Locate the cell with the specified text and output its (x, y) center coordinate. 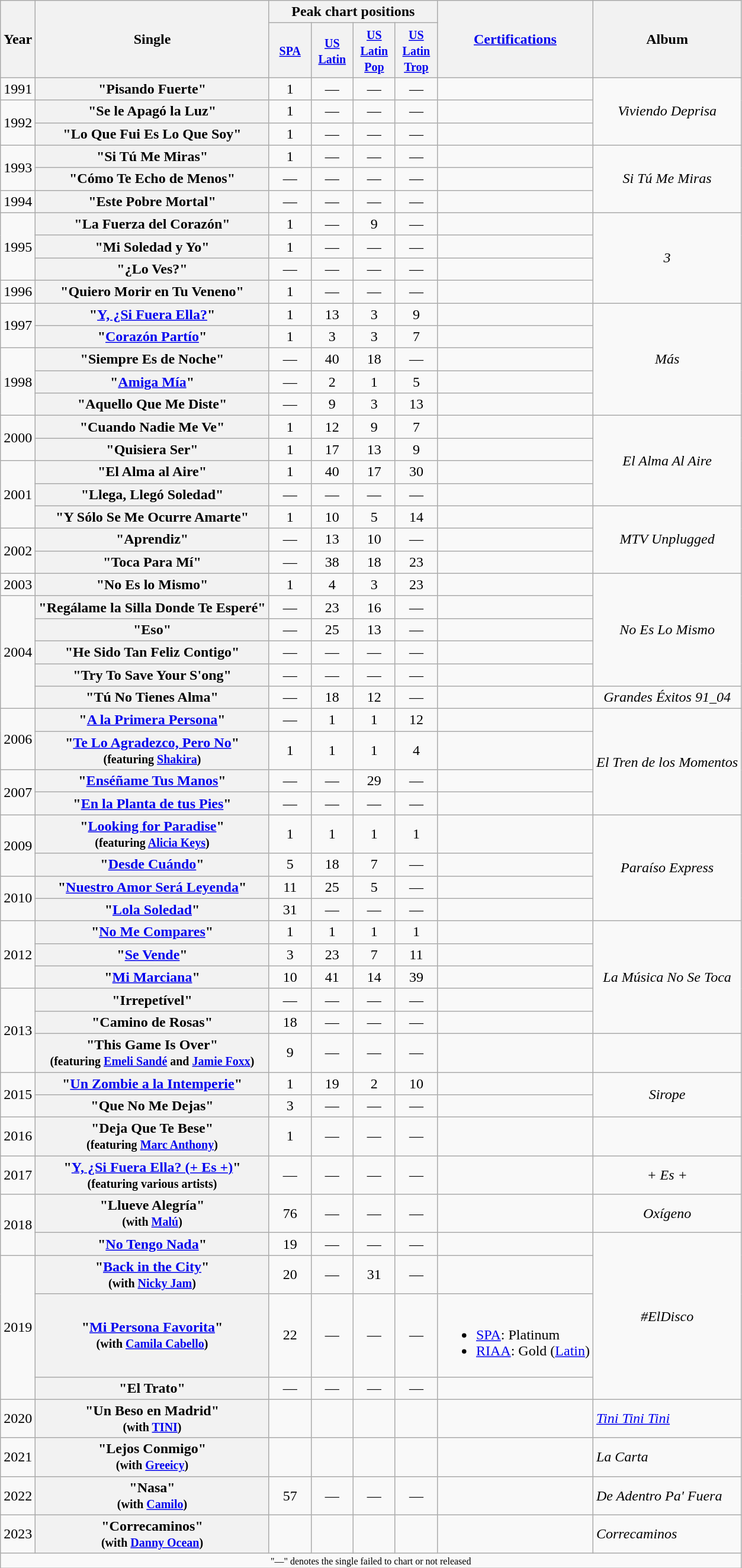
"No Me Compares" (152, 932)
"Siempre Es de Noche" (152, 359)
"A la Primera Persona" (152, 720)
"Try To Save Your S'ong" (152, 674)
38 (332, 562)
"Y Sólo Se Me Ocurre Amarte" (152, 517)
"Nuestro Amor Será Leyenda" (152, 887)
1998 (18, 382)
La Música No Se Toca (667, 977)
De Adentro Pa' Fuera (667, 1496)
Single (152, 39)
"La Fuerza del Corazón" (152, 224)
"Irrepetível" (152, 1000)
2004 (18, 652)
"Correcaminos"(with Danny Ocean) (152, 1534)
"El Alma al Aire" (152, 472)
20 (290, 1274)
"Mi Marciana" (152, 977)
"Se Vende" (152, 955)
2001 (18, 494)
Year (18, 39)
"Pisando Fuerte" (152, 89)
"Looking for Paradise"(featuring Alicia Keys) (152, 834)
2009 (18, 846)
1995 (18, 246)
2013 (18, 1030)
57 (290, 1496)
Album (667, 39)
1996 (18, 291)
Si Tú Me Miras (667, 179)
2006 (18, 739)
"Corazón Partío" (152, 337)
2007 (18, 792)
USLatinTrop (416, 50)
"Lola Soledad" (152, 910)
2003 (18, 584)
"Llega, Llegó Soledad" (152, 494)
No Es Lo Mismo (667, 629)
"Un Beso en Madrid"(with TINI) (152, 1419)
1993 (18, 168)
"Y, ¿Si Fuera Ella?" (152, 314)
"Aprendiz" (152, 539)
"Que No Me Dejas" (152, 1106)
El Tren de los Momentos (667, 761)
US Latin (332, 50)
"Mi Soledad y Yo" (152, 246)
2023 (18, 1534)
"Cuando Nadie Me Ve" (152, 427)
USLatin Pop (374, 50)
2010 (18, 898)
"Regálame la Silla Donde Te Esperé" (152, 607)
"No Es lo Mismo" (152, 584)
2002 (18, 551)
2016 (18, 1137)
"Toca Para Mí" (152, 562)
"Camino de Rosas" (152, 1022)
"Lo Que Fui Es Lo Que Soy" (152, 134)
"Aquello Que Me Diste" (152, 404)
"No Tengo Nada" (152, 1244)
"Te Lo Agradezco, Pero No"(featuring Shakira) (152, 751)
Oxígeno (667, 1214)
30 (416, 472)
"¿Lo Ves?" (152, 269)
"El Trato" (152, 1388)
76 (290, 1214)
Peak chart positions (353, 12)
1991 (18, 89)
#ElDisco (667, 1316)
"Back in the City"(with Nicky Jam) (152, 1274)
22 (290, 1335)
Paraíso Express (667, 868)
Grandes Éxitos 91_04 (667, 698)
Tini Tini Tini (667, 1419)
"Tú No Tienes Alma" (152, 698)
1997 (18, 326)
2022 (18, 1496)
2020 (18, 1419)
1994 (18, 201)
+ Es + (667, 1175)
"Quisiera Ser" (152, 449)
29 (374, 781)
"Nasa"(with Camilo) (152, 1496)
La Carta (667, 1457)
2018 (18, 1225)
SPA: PlatinumRIAA: Gold (Latin) (515, 1335)
"Lejos Conmigo"(with Greeicy) (152, 1457)
Más (667, 359)
"This Game Is Over"(featuring Emeli Sandé and Jamie Foxx) (152, 1053)
El Alma Al Aire (667, 461)
"Este Pobre Mortal" (152, 201)
Correcaminos (667, 1534)
16 (374, 607)
2017 (18, 1175)
"Mi Persona Favorita" (with Camila Cabello) (152, 1335)
Viviendo Deprisa (667, 111)
Certifications (515, 39)
Sirope (667, 1094)
"—" denotes the single failed to chart or not released (371, 1560)
"Eso" (152, 629)
"Enséñame Tus Manos" (152, 781)
"Desde Cuándo" (152, 865)
"Si Tú Me Miras" (152, 156)
"Llueve Alegría"(with Malú) (152, 1214)
"Deja Que Te Bese"(featuring Marc Anthony) (152, 1137)
SPA (290, 50)
2019 (18, 1328)
"Quiero Morir en Tu Veneno" (152, 291)
"Se le Apagó la Luz" (152, 111)
2015 (18, 1094)
41 (332, 977)
39 (416, 977)
2012 (18, 955)
"Un Zombie a la Intemperie" (152, 1083)
2000 (18, 438)
"He Sido Tan Feliz Contigo" (152, 652)
"Y, ¿Si Fuera Ella? (+ Es +)"(featuring various artists) (152, 1175)
"Amiga Mía" (152, 382)
1992 (18, 123)
2021 (18, 1457)
"Cómo Te Echo de Menos" (152, 179)
MTV Unplugged (667, 539)
"En la Planta de tus Pies" (152, 804)
